Extract the (x, y) coordinate from the center of the cell holding the provided text.  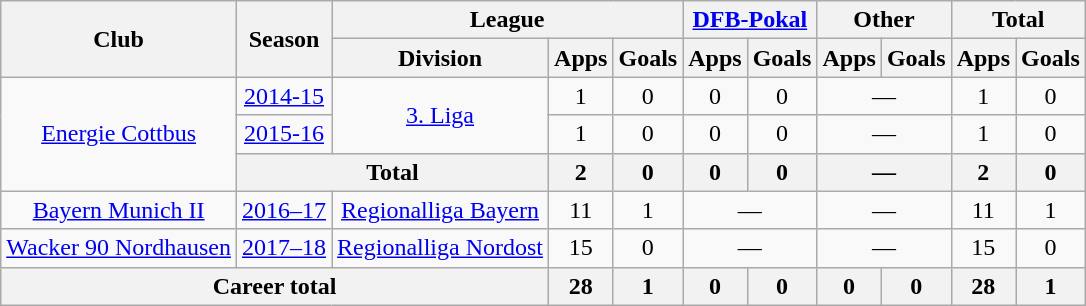
DFB-Pokal (750, 20)
Wacker 90 Nordhausen (119, 248)
Other (884, 20)
Energie Cottbus (119, 134)
Bayern Munich II (119, 210)
2017–18 (284, 248)
League (508, 20)
Regionalliga Bayern (440, 210)
Regionalliga Nordost (440, 248)
2016–17 (284, 210)
2015-16 (284, 134)
Career total (275, 286)
2014-15 (284, 96)
Club (119, 39)
Division (440, 58)
3. Liga (440, 115)
Season (284, 39)
